Identify which cell holds the provided text, then report its (X, Y) central coordinate. 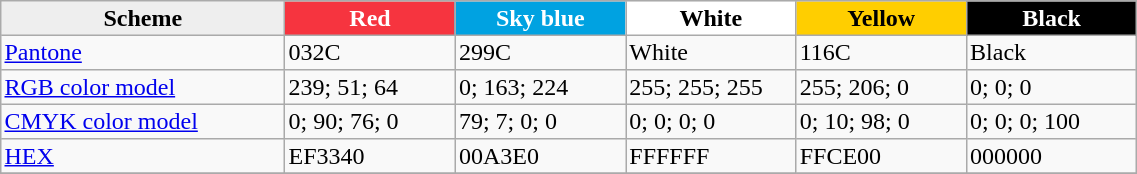
EF3340 (370, 156)
FFCE00 (881, 156)
239; 51; 64 (370, 87)
032C (370, 52)
Pantone (143, 52)
Red (370, 18)
0; 0; 0; 100 (1051, 121)
HEX (143, 156)
299C (540, 52)
CMYK color model (143, 121)
00A3E0 (540, 156)
000000 (1051, 156)
255; 206; 0 (881, 87)
FFFFFF (711, 156)
Sky blue (540, 18)
255; 255; 255 (711, 87)
0; 163; 224 (540, 87)
Scheme (143, 18)
0; 0; 0 (1051, 87)
0; 90; 76; 0 (370, 121)
0; 10; 98; 0 (881, 121)
79; 7; 0; 0 (540, 121)
Yellow (881, 18)
0; 0; 0; 0 (711, 121)
116C (881, 52)
RGB color model (143, 87)
